Find where the given text appears and provide that cell's center as [x, y] coordinate. 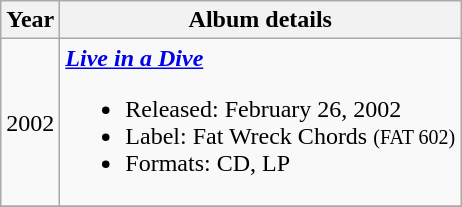
2002 [30, 122]
Live in a DiveReleased: February 26, 2002Label: Fat Wreck Chords (FAT 602)Formats: CD, LP [260, 122]
Album details [260, 20]
Year [30, 20]
